Locate the cell with the specified text and output its [x, y] center coordinate. 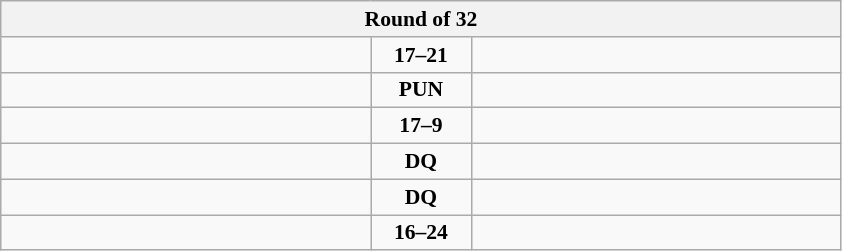
PUN [421, 90]
17–21 [421, 55]
17–9 [421, 126]
16–24 [421, 233]
Round of 32 [421, 19]
